Search for the cell housing the specified text and yield its (X, Y) center coordinate. 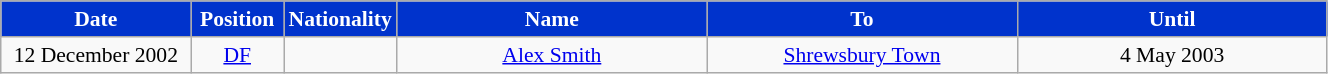
Until (1172, 19)
Position (238, 19)
Nationality (340, 19)
Shrewsbury Town (862, 55)
4 May 2003 (1172, 55)
Alex Smith (552, 55)
Name (552, 19)
12 December 2002 (96, 55)
DF (238, 55)
Date (96, 19)
To (862, 19)
